Return (x, y) of the center of cell containing provided text 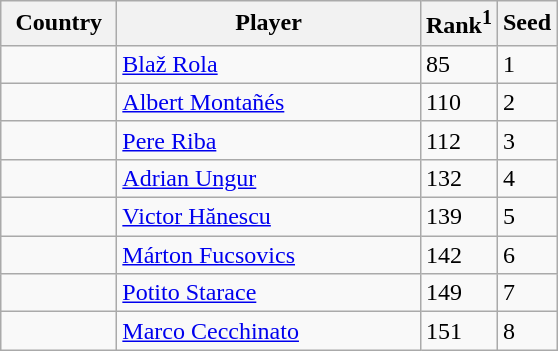
7 (526, 293)
151 (458, 331)
2 (526, 102)
Pere Riba (269, 140)
Victor Hănescu (269, 217)
Adrian Ungur (269, 178)
Seed (526, 24)
Potito Starace (269, 293)
142 (458, 255)
85 (458, 64)
3 (526, 140)
139 (458, 217)
4 (526, 178)
112 (458, 140)
132 (458, 178)
1 (526, 64)
8 (526, 331)
110 (458, 102)
6 (526, 255)
5 (526, 217)
Márton Fucsovics (269, 255)
Albert Montañés (269, 102)
Rank1 (458, 24)
149 (458, 293)
Country (59, 24)
Blaž Rola (269, 64)
Player (269, 24)
Marco Cecchinato (269, 331)
